Locate the cell with the specified text and output its (X, Y) center coordinate. 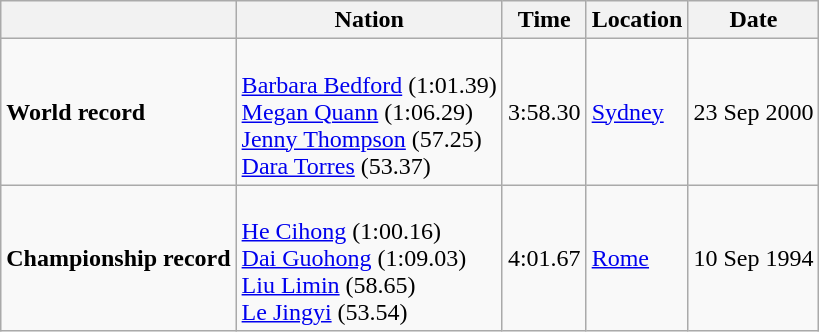
4:01.67 (544, 258)
10 Sep 1994 (754, 258)
Time (544, 20)
Championship record (118, 258)
Barbara Bedford (1:01.39)Megan Quann (1:06.29)Jenny Thompson (57.25)Dara Torres (53.37) (369, 112)
Rome (637, 258)
3:58.30 (544, 112)
He Cihong (1:00.16)Dai Guohong (1:09.03)Liu Limin (58.65)Le Jingyi (53.54) (369, 258)
23 Sep 2000 (754, 112)
Date (754, 20)
Sydney (637, 112)
Nation (369, 20)
World record (118, 112)
Location (637, 20)
